Pinpoint the cell where the given text exists, returning its [x, y] midpoint coordinate. 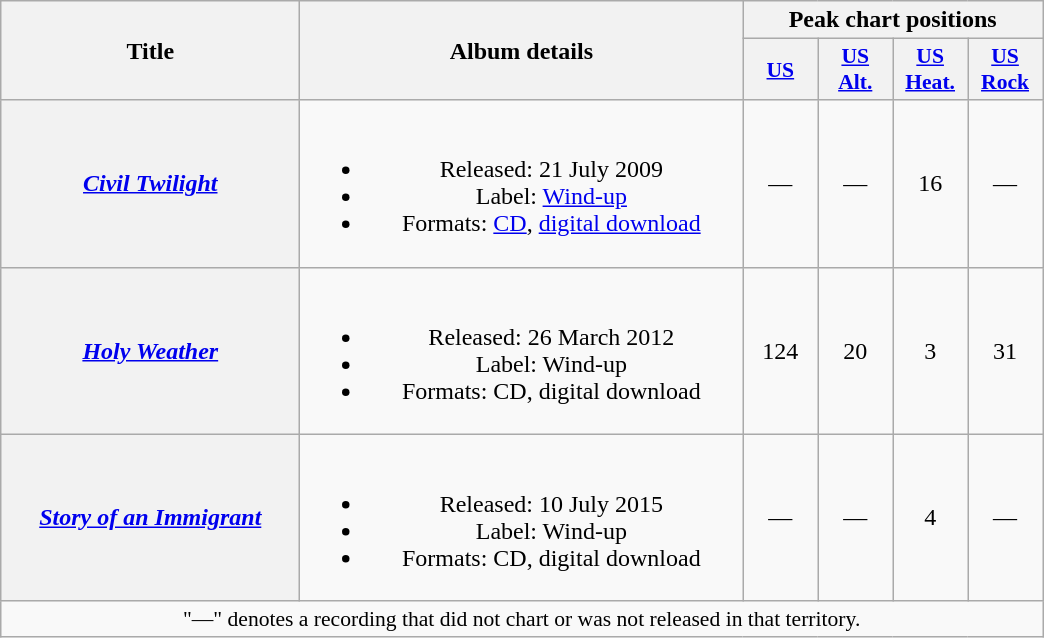
31 [1006, 350]
"—" denotes a recording that did not chart or was not released in that territory. [522, 619]
Peak chart positions [893, 20]
Holy Weather [150, 350]
Released: 26 March 2012Label: Wind-upFormats: CD, digital download [522, 350]
Civil Twilight [150, 184]
Story of an Immigrant [150, 518]
USRock [1006, 70]
3 [930, 350]
Album details [522, 50]
Released: 21 July 2009Label: Wind-upFormats: CD, digital download [522, 184]
20 [856, 350]
USAlt. [856, 70]
124 [780, 350]
US [780, 70]
16 [930, 184]
USHeat. [930, 70]
4 [930, 518]
Title [150, 50]
Released: 10 July 2015Label: Wind-upFormats: CD, digital download [522, 518]
